Capture the cell that displays the provided text and extract its [x, y] central coordinate. 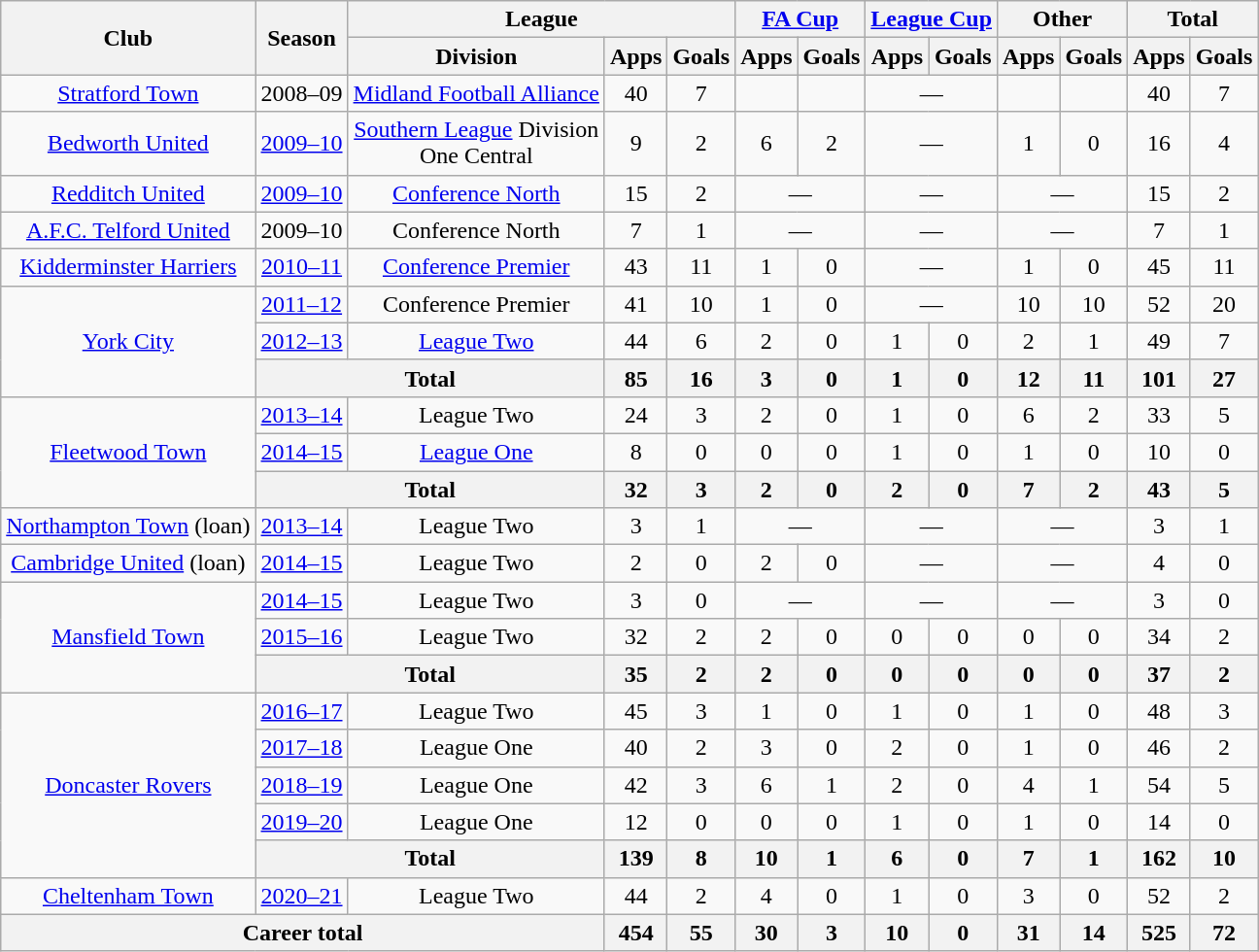
2020–21 [301, 896]
139 [635, 859]
Doncaster Rovers [128, 785]
2011–12 [301, 304]
Other [1063, 19]
37 [1159, 674]
A.F.C. Telford United [128, 230]
162 [1159, 859]
2010–11 [301, 267]
Division [476, 56]
31 [1029, 933]
Northampton Town (loan) [128, 527]
Stratford Town [128, 93]
York City [128, 341]
League Cup [932, 19]
35 [635, 674]
2018–19 [301, 785]
72 [1224, 933]
Season [301, 38]
48 [1159, 711]
34 [1159, 637]
2017–18 [301, 748]
54 [1159, 785]
55 [701, 933]
9 [635, 144]
Midland Football Alliance [476, 93]
League [542, 19]
85 [635, 378]
Kidderminster Harriers [128, 267]
Cambridge United (loan) [128, 563]
49 [1159, 341]
454 [635, 933]
FA Cup [800, 19]
33 [1159, 415]
2008–09 [301, 93]
42 [635, 785]
Mansfield Town [128, 637]
Redditch United [128, 193]
101 [1159, 378]
20 [1224, 304]
2016–17 [301, 711]
Bedworth United [128, 144]
Cheltenham Town [128, 896]
2019–20 [301, 822]
24 [635, 415]
Southern League DivisionOne Central [476, 144]
2012–13 [301, 341]
27 [1224, 378]
2015–16 [301, 637]
41 [635, 304]
46 [1159, 748]
Career total [303, 933]
525 [1159, 933]
30 [766, 933]
Fleetwood Town [128, 452]
Club [128, 38]
